Locate the cell with the specified text and output its [x, y] center coordinate. 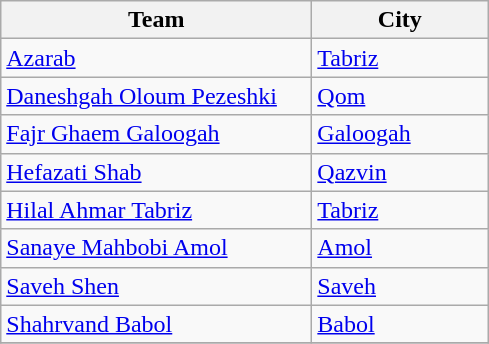
Qom [400, 96]
Galoogah [400, 134]
Sanaye Mahbobi Amol [156, 248]
Qazvin [400, 172]
Azarab [156, 58]
Daneshgah Oloum Pezeshki [156, 96]
City [400, 20]
Saveh [400, 286]
Hilal Ahmar Tabriz [156, 210]
Team [156, 20]
Saveh Shen [156, 286]
Amol [400, 248]
Hefazati Shab [156, 172]
Fajr Ghaem Galoogah [156, 134]
Babol [400, 324]
Shahrvand Babol [156, 324]
